Scan for the cell matching the given text and deliver its (X, Y) coordinate at center. 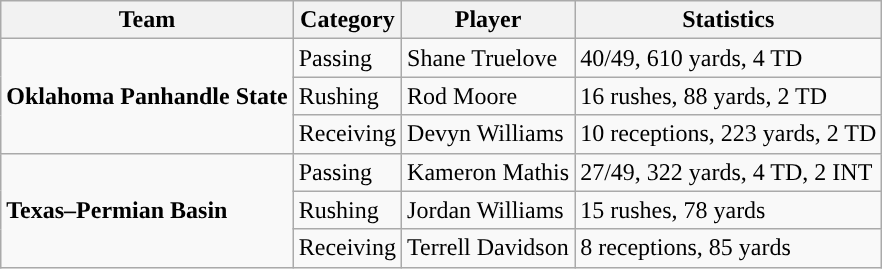
Terrell Davidson (488, 248)
15 rushes, 78 yards (728, 210)
8 receptions, 85 yards (728, 248)
16 rushes, 88 yards, 2 TD (728, 96)
Rod Moore (488, 96)
Devyn Williams (488, 134)
Shane Truelove (488, 58)
Texas–Permian Basin (147, 210)
Player (488, 20)
Jordan Williams (488, 210)
10 receptions, 223 yards, 2 TD (728, 134)
Team (147, 20)
Kameron Mathis (488, 172)
27/49, 322 yards, 4 TD, 2 INT (728, 172)
Statistics (728, 20)
Oklahoma Panhandle State (147, 96)
Category (347, 20)
40/49, 610 yards, 4 TD (728, 58)
